Capture the cell that displays the provided text and extract its (x, y) central coordinate. 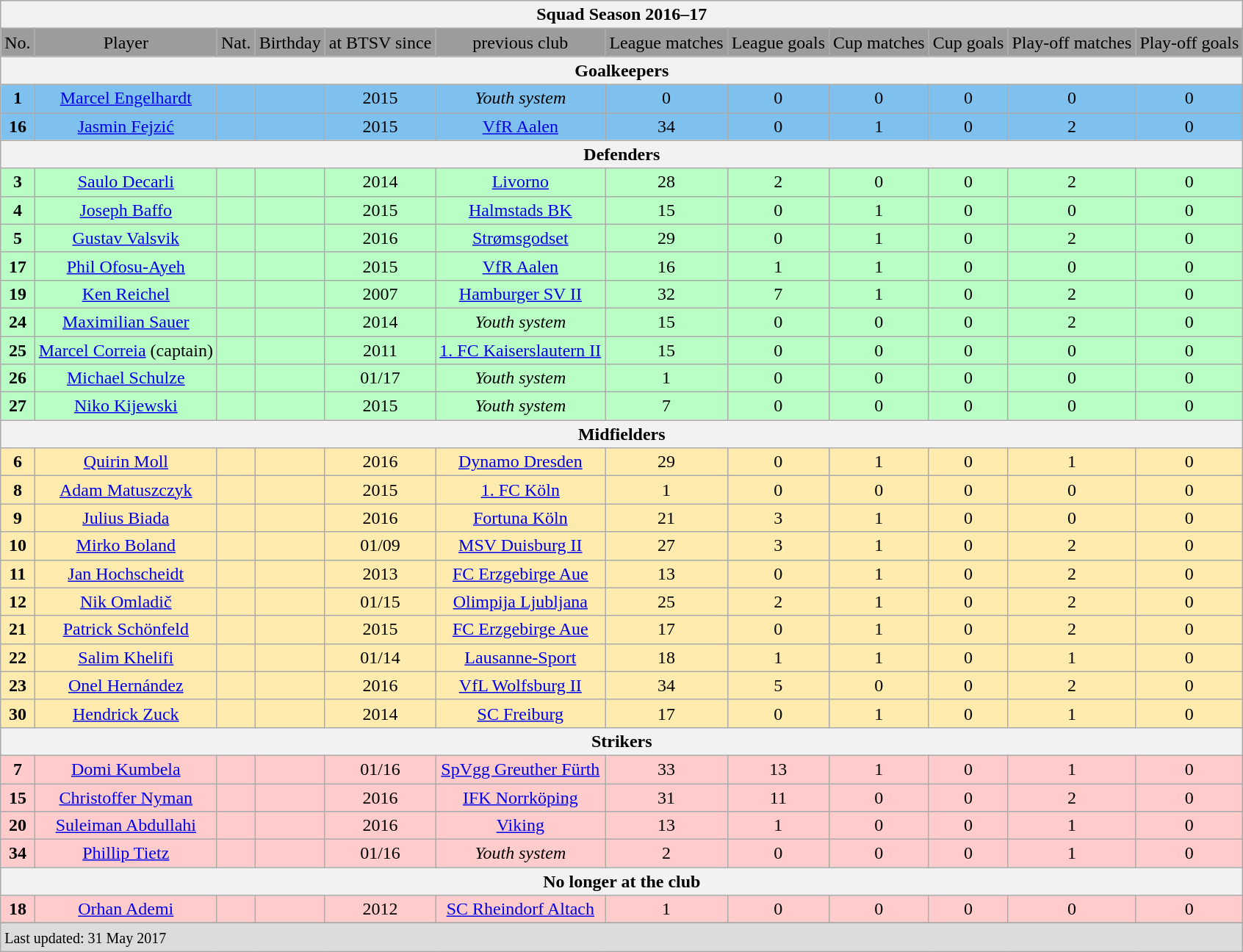
8 (18, 490)
9 (18, 518)
Onel Hernández (126, 685)
Play-off goals (1189, 43)
Saulo Decarli (126, 182)
Marcel Correia (captain) (126, 350)
28 (666, 182)
previous club (520, 43)
Adam Matuszczyk (126, 490)
SC Rheindorf Altach (520, 909)
Player (126, 43)
Christoffer Nyman (126, 797)
23 (18, 685)
Ken Reichel (126, 294)
League goals (778, 43)
Olimpija Ljubljana (520, 602)
Domi Kumbela (126, 769)
Orhan Ademi (126, 909)
Viking (520, 826)
19 (18, 294)
Suleiman Abdullahi (126, 826)
Cup matches (879, 43)
No. (18, 43)
31 (666, 797)
1. FC Kaiserslautern II (520, 350)
Goalkeepers (621, 71)
Halmstads BK (520, 210)
2011 (381, 350)
IFK Norrköping (520, 797)
Phillip Tietz (126, 854)
No longer at the club (621, 881)
at BTSV since (381, 43)
10 (18, 546)
Strømsgodset (520, 238)
Jasmin Fejzić (126, 126)
Dynamo Dresden (520, 462)
Livorno (520, 182)
6 (18, 462)
Jan Hochscheidt (126, 574)
2013 (381, 574)
Midfielders (621, 434)
26 (18, 378)
SC Freiburg (520, 713)
01/15 (381, 602)
Salim Khelifi (126, 657)
Last updated: 31 May 2017 (621, 937)
1. FC Köln (520, 490)
Cup goals (968, 43)
Play-off matches (1072, 43)
24 (18, 322)
Birthday (289, 43)
Hendrick Zuck (126, 713)
Hamburger SV II (520, 294)
33 (666, 769)
SpVgg Greuther Fürth (520, 769)
Mirko Boland (126, 546)
01/14 (381, 657)
Nat. (236, 43)
Joseph Baffo (126, 210)
2012 (381, 909)
Michael Schulze (126, 378)
Patrick Schönfeld (126, 630)
01/09 (381, 546)
MSV Duisburg II (520, 546)
01/17 (381, 378)
Lausanne-Sport (520, 657)
Phil Ofosu-Ayeh (126, 266)
30 (18, 713)
20 (18, 826)
Fortuna Köln (520, 518)
Julius Biada (126, 518)
Nik Omladič (126, 602)
VfL Wolfsburg II (520, 685)
Quirin Moll (126, 462)
Defenders (621, 154)
Squad Season 2016–17 (621, 15)
2007 (381, 294)
12 (18, 602)
Maximilian Sauer (126, 322)
4 (18, 210)
Niko Kijewski (126, 406)
League matches (666, 43)
Marcel Engelhardt (126, 98)
Strikers (621, 741)
22 (18, 657)
32 (666, 294)
Gustav Valsvik (126, 238)
